Provide the [x, y] coordinate of the cell's center where the given text is located.  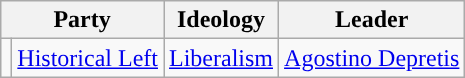
Ideology [222, 20]
Party [82, 20]
Liberalism [222, 58]
Historical Left [88, 58]
Agostino Depretis [372, 58]
Leader [372, 20]
